Return (x, y) of the center of cell containing provided text 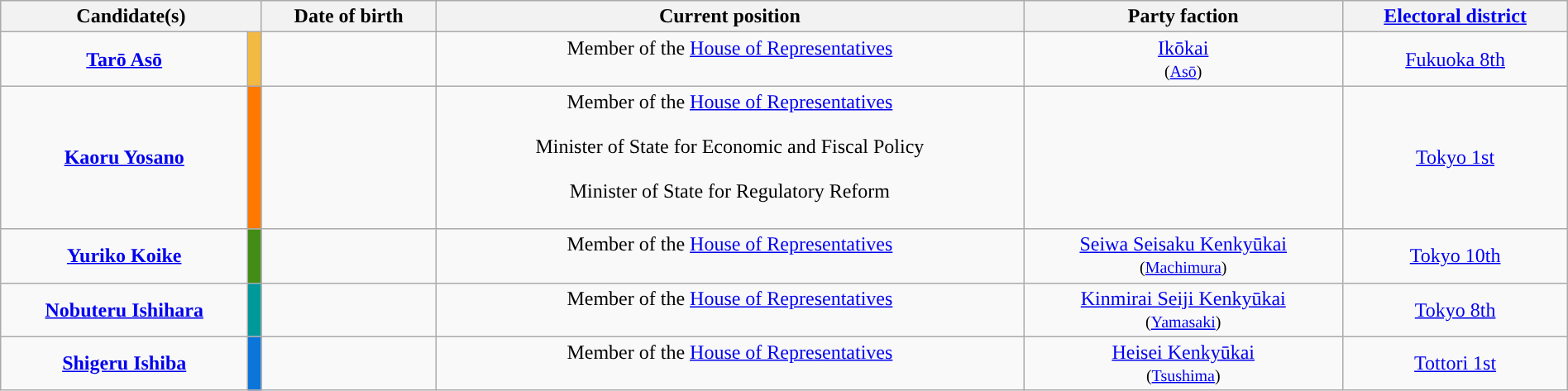
Electoral district (1456, 17)
Current position (729, 17)
Heisei Kenkyūkai (Tsushima) (1183, 364)
Fukuoka 8th (1456, 60)
Kinmirai Seiji Kenkyūkai (Yamasaki) (1183, 309)
Nobuteru Ishihara (124, 309)
Tottori 1st (1456, 364)
Seiwa Seisaku Kenkyūkai (Machimura) (1183, 256)
Kaoru Yosano (124, 157)
Ikōkai (Asō) (1183, 60)
Yuriko Koike (124, 256)
Candidate(s) (131, 17)
Tokyo 10th (1456, 256)
Shigeru Ishiba (124, 364)
Member of the House of Representatives Minister of State for Economic and Fiscal PolicyMinister of State for Regulatory Reform (729, 157)
Party faction (1183, 17)
Tokyo 1st (1456, 157)
Tarō Asō (124, 60)
Date of birth (349, 17)
Tokyo 8th (1456, 309)
